Pinpoint the cell where the given text exists, returning its (X, Y) midpoint coordinate. 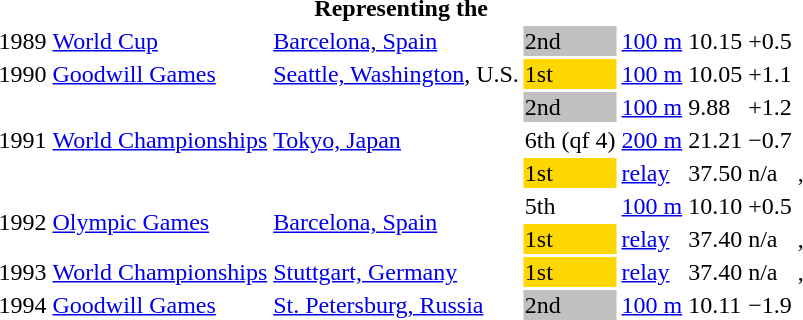
10.11 (716, 305)
Stuttgart, Germany (396, 272)
10.10 (716, 206)
World Cup (160, 41)
−1.9 (770, 305)
9.88 (716, 107)
5th (570, 206)
21.21 (716, 140)
Seattle, Washington, U.S. (396, 74)
Olympic Games (160, 222)
+1.1 (770, 74)
−0.7 (770, 140)
10.15 (716, 41)
Tokyo, Japan (396, 140)
6th (qf 4) (570, 140)
200 m (652, 140)
37.50 (716, 173)
St. Petersburg, Russia (396, 305)
+1.2 (770, 107)
10.05 (716, 74)
